Extract the (x, y) coordinate from the center of the cell holding the provided text.  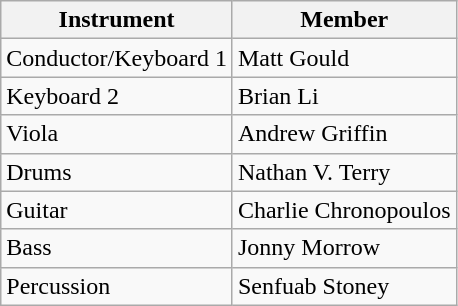
Nathan V. Terry (344, 172)
Charlie Chronopoulos (344, 210)
Jonny Morrow (344, 248)
Conductor/Keyboard 1 (117, 58)
Brian Li (344, 96)
Percussion (117, 286)
Senfuab Stoney (344, 286)
Member (344, 20)
Bass (117, 248)
Viola (117, 134)
Andrew Griffin (344, 134)
Instrument (117, 20)
Matt Gould (344, 58)
Guitar (117, 210)
Drums (117, 172)
Keyboard 2 (117, 96)
